Provide the [X, Y] coordinate of the cell's center where the given text is located.  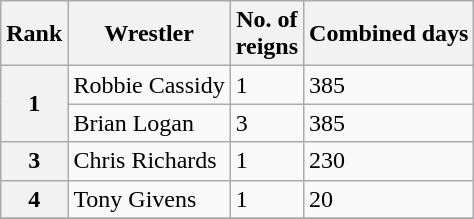
4 [34, 199]
Rank [34, 34]
Brian Logan [149, 123]
No. ofreigns [266, 34]
Robbie Cassidy [149, 85]
Chris Richards [149, 161]
230 [389, 161]
20 [389, 199]
Wrestler [149, 34]
Combined days [389, 34]
Tony Givens [149, 199]
